Extract the (x, y) coordinate from the center of the cell holding the provided text.  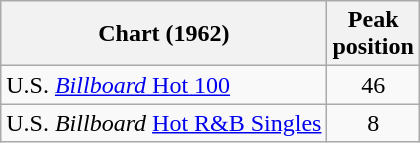
Chart (1962) (164, 34)
8 (373, 123)
U.S. Billboard Hot 100 (164, 85)
U.S. Billboard Hot R&B Singles (164, 123)
Peakposition (373, 34)
46 (373, 85)
